Scan for the cell matching the given text and deliver its [x, y] coordinate at center. 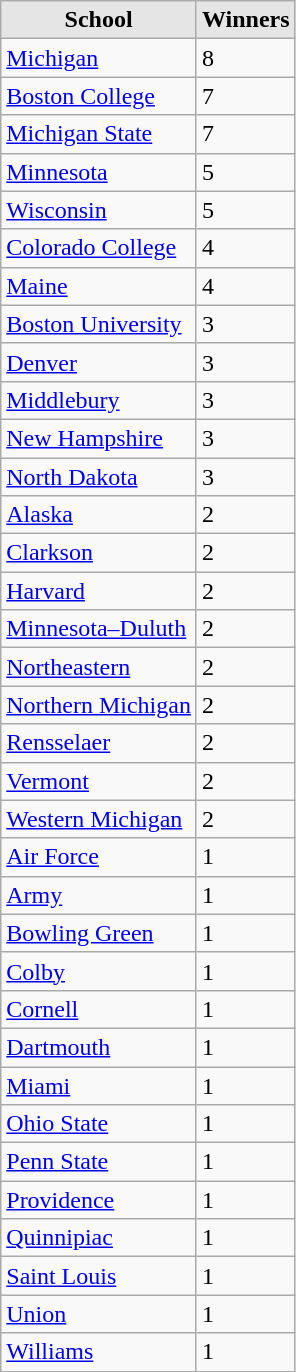
Western Michigan [99, 819]
Harvard [99, 591]
Michigan [99, 58]
Quinnipiac [99, 1238]
Middlebury [99, 400]
School [99, 20]
New Hampshire [99, 438]
Air Force [99, 857]
8 [246, 58]
Maine [99, 286]
Winners [246, 20]
Saint Louis [99, 1276]
Colby [99, 971]
North Dakota [99, 477]
Penn State [99, 1162]
Rensselaer [99, 743]
Dartmouth [99, 1047]
Alaska [99, 515]
Boston University [99, 324]
Denver [99, 362]
Wisconsin [99, 210]
Miami [99, 1085]
Cornell [99, 1009]
Ohio State [99, 1124]
Williams [99, 1352]
Army [99, 895]
Providence [99, 1200]
Minnesota–Duluth [99, 629]
Union [99, 1314]
Michigan State [99, 134]
Northern Michigan [99, 705]
Bowling Green [99, 933]
Vermont [99, 781]
Clarkson [99, 553]
Minnesota [99, 172]
Colorado College [99, 248]
Boston College [99, 96]
Northeastern [99, 667]
